Output the [x, y] coordinate of the center of the cell containing the given text.  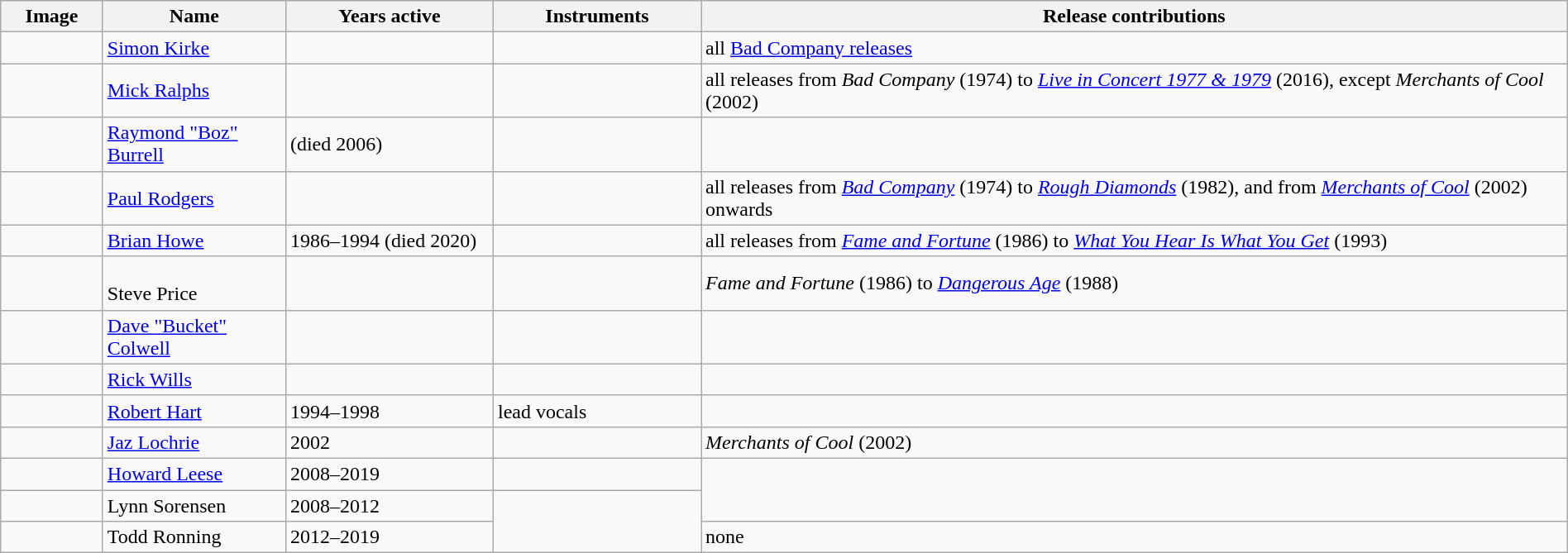
2008–2012 [389, 505]
Release contributions [1135, 17]
Name [194, 17]
all releases from Fame and Fortune (1986) to What You Hear Is What You Get (1993) [1135, 241]
Rick Wills [194, 379]
2012–2019 [389, 537]
Years active [389, 17]
Jaz Lochrie [194, 442]
2008–2019 [389, 474]
lead vocals [597, 411]
all Bad Company releases [1135, 48]
all releases from Bad Company (1974) to Rough Diamonds (1982), and from Merchants of Cool (2002) onwards [1135, 198]
none [1135, 537]
Brian Howe [194, 241]
Instruments [597, 17]
Mick Ralphs [194, 91]
Todd Ronning [194, 537]
all releases from Bad Company (1974) to Live in Concert 1977 & 1979 (2016), except Merchants of Cool (2002) [1135, 91]
Raymond "Boz" Burrell [194, 144]
2002 [389, 442]
Fame and Fortune (1986) to Dangerous Age (1988) [1135, 283]
Merchants of Cool (2002) [1135, 442]
Steve Price [194, 283]
1994–1998 [389, 411]
Image [52, 17]
Lynn Sorensen [194, 505]
Simon Kirke [194, 48]
Howard Leese [194, 474]
Robert Hart [194, 411]
Paul Rodgers [194, 198]
(died 2006) [389, 144]
1986–1994 (died 2020) [389, 241]
Dave "Bucket" Colwell [194, 337]
